Scan for the cell matching the given text and deliver its (x, y) coordinate at center. 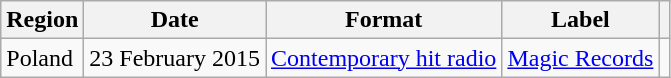
Poland (42, 58)
Date (175, 20)
Region (42, 20)
Format (384, 20)
Label (580, 20)
Contemporary hit radio (384, 58)
Magic Records (580, 58)
23 February 2015 (175, 58)
